Capture the cell that displays the provided text and extract its [x, y] central coordinate. 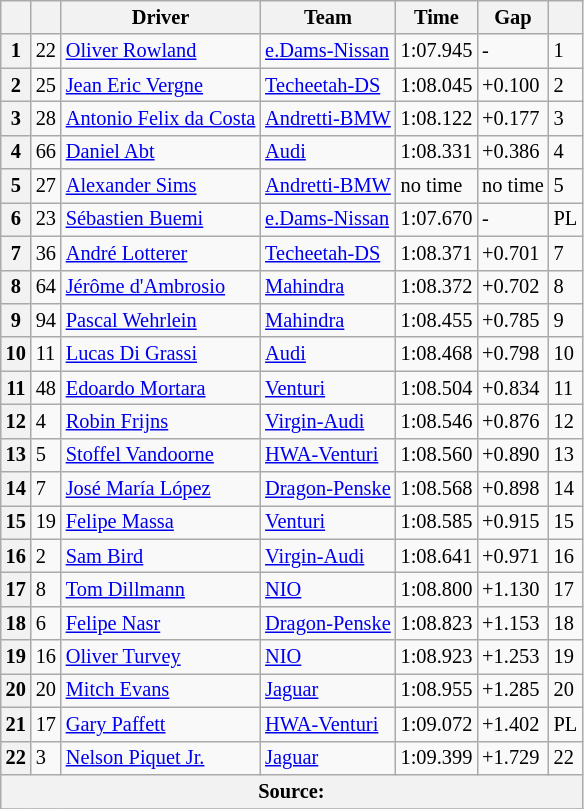
+1.729 [512, 758]
+1.130 [512, 589]
1:07.945 [437, 51]
André Lotterer [160, 253]
+0.177 [512, 118]
1:08.560 [437, 455]
+0.798 [512, 354]
Source: [292, 791]
1:08.955 [437, 690]
66 [46, 152]
Time [437, 17]
José María López [160, 489]
1:07.670 [437, 219]
27 [46, 186]
Tom Dillmann [160, 589]
+0.971 [512, 556]
Lucas Di Grassi [160, 354]
+0.915 [512, 522]
Jean Eric Vergne [160, 85]
1:08.585 [437, 522]
25 [46, 85]
21 [16, 724]
94 [46, 320]
1:09.072 [437, 724]
1:08.823 [437, 623]
1:09.399 [437, 758]
+0.386 [512, 152]
Driver [160, 17]
+1.153 [512, 623]
Jérôme d'Ambrosio [160, 287]
48 [46, 388]
Oliver Rowland [160, 51]
+0.890 [512, 455]
Nelson Piquet Jr. [160, 758]
1:08.122 [437, 118]
Sam Bird [160, 556]
Sébastien Buemi [160, 219]
+0.785 [512, 320]
+0.898 [512, 489]
23 [46, 219]
1:08.045 [437, 85]
Gary Paffett [160, 724]
Antonio Felix da Costa [160, 118]
Mitch Evans [160, 690]
+0.100 [512, 85]
Stoffel Vandoorne [160, 455]
Pascal Wehrlein [160, 320]
Felipe Nasr [160, 623]
+0.876 [512, 421]
64 [46, 287]
Robin Frijns [160, 421]
1:08.800 [437, 589]
+0.701 [512, 253]
1:08.546 [437, 421]
Gap [512, 17]
1:08.371 [437, 253]
1:08.372 [437, 287]
Felipe Massa [160, 522]
Edoardo Mortara [160, 388]
Oliver Turvey [160, 657]
+1.285 [512, 690]
1:08.923 [437, 657]
+1.402 [512, 724]
+0.834 [512, 388]
+1.253 [512, 657]
36 [46, 253]
1:08.504 [437, 388]
Daniel Abt [160, 152]
28 [46, 118]
1:08.641 [437, 556]
Alexander Sims [160, 186]
+0.702 [512, 287]
1:08.568 [437, 489]
Team [328, 17]
1:08.468 [437, 354]
1:08.331 [437, 152]
1:08.455 [437, 320]
